Scan for the cell matching the given text and deliver its [X, Y] coordinate at center. 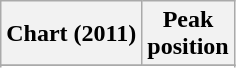
Chart (2011) [72, 34]
Peakposition [188, 34]
